Capture the cell that displays the provided text and extract its [x, y] central coordinate. 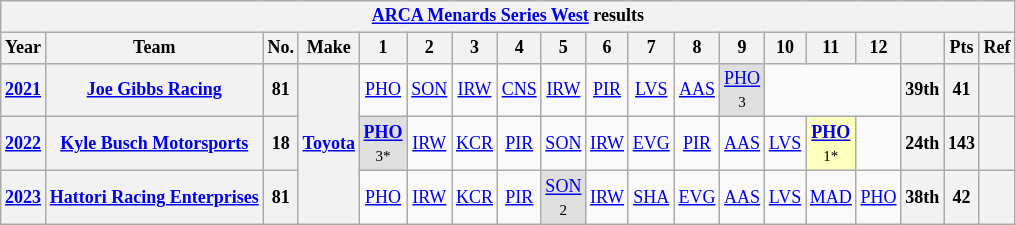
8 [697, 48]
PHO1* [832, 144]
Toyota [328, 144]
10 [784, 48]
143 [962, 144]
Hattori Racing Enterprises [154, 197]
38th [922, 197]
2 [430, 48]
4 [519, 48]
ARCA Menards Series West results [508, 16]
Make [328, 48]
39th [922, 90]
SON2 [564, 197]
3 [475, 48]
Team [154, 48]
CNS [519, 90]
Pts [962, 48]
SHA [651, 197]
Ref [997, 48]
41 [962, 90]
42 [962, 197]
12 [878, 48]
MAD [832, 197]
Year [24, 48]
2022 [24, 144]
2021 [24, 90]
24th [922, 144]
6 [608, 48]
5 [564, 48]
PHO3* [383, 144]
11 [832, 48]
18 [280, 144]
PHO3 [742, 90]
2023 [24, 197]
7 [651, 48]
Kyle Busch Motorsports [154, 144]
1 [383, 48]
Joe Gibbs Racing [154, 90]
9 [742, 48]
No. [280, 48]
